Pinpoint the cell where the given text exists, returning its (x, y) midpoint coordinate. 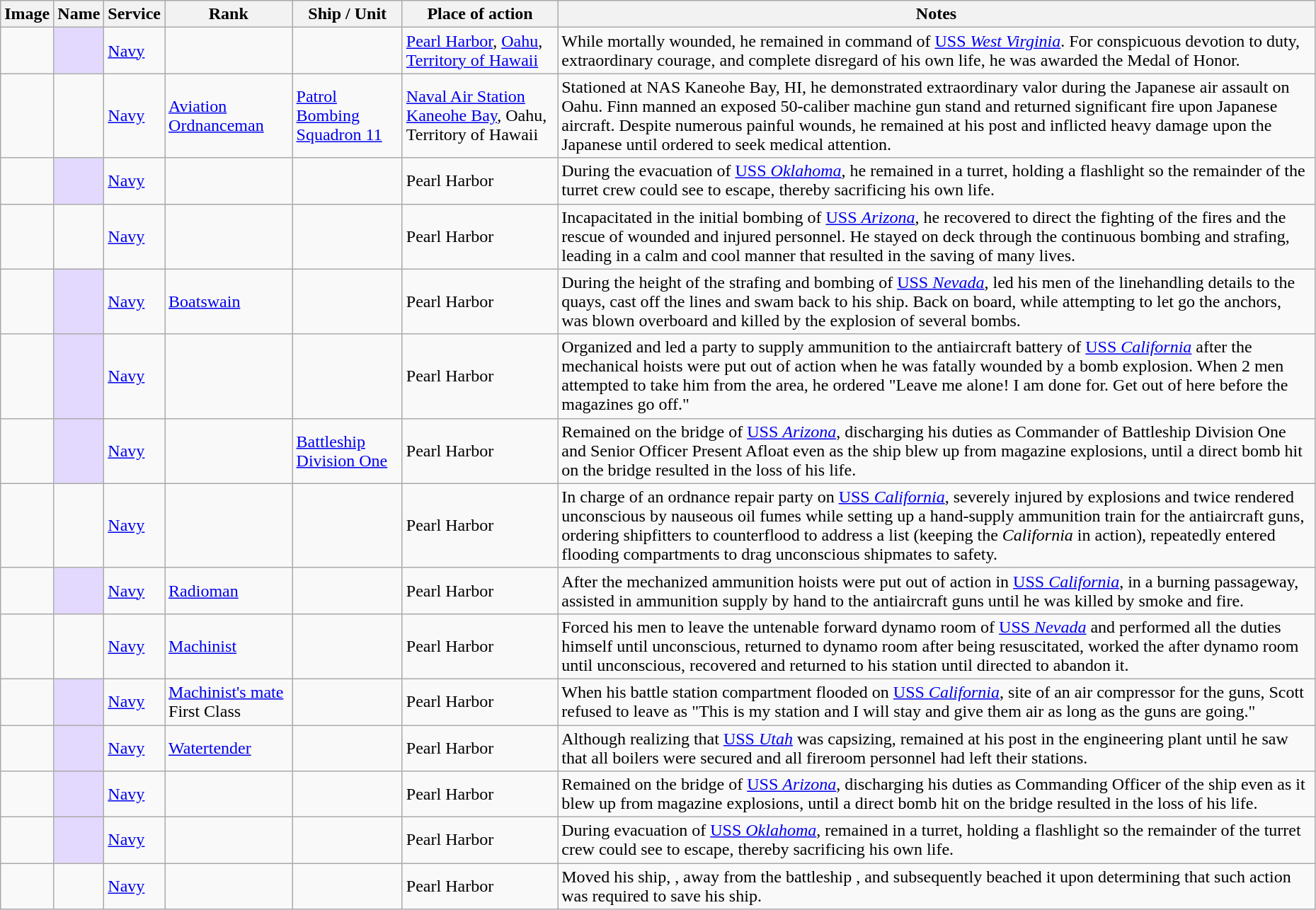
Radioman (229, 590)
Ship / Unit (347, 14)
Pearl Harbor, Oahu, Territory of Hawaii (480, 51)
Rank (229, 14)
Boatswain (229, 301)
Watertender (229, 747)
Naval Air Station Kaneohe Bay, Oahu, Territory of Hawaii (480, 116)
Moved his ship, , away from the battleship , and subsequently beached it upon determining that such action was required to save his ship. (937, 886)
Name (79, 14)
Machinist's mate First Class (229, 702)
Patrol Bombing Squadron 11 (347, 116)
Machinist (229, 646)
Battleship Division One (347, 451)
Notes (937, 14)
Aviation Ordnanceman (229, 116)
Place of action (480, 14)
Image (27, 14)
Service (135, 14)
